Capture the cell that displays the provided text and extract its [x, y] central coordinate. 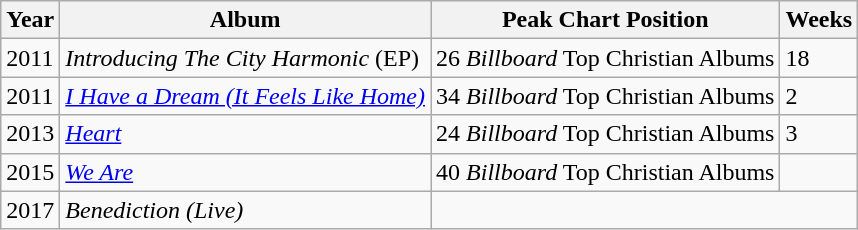
3 [819, 134]
18 [819, 58]
2013 [30, 134]
26 Billboard Top Christian Albums [606, 58]
I Have a Dream (It Feels Like Home) [246, 96]
Year [30, 20]
Benediction (Live) [246, 210]
2017 [30, 210]
Album [246, 20]
24 Billboard Top Christian Albums [606, 134]
2 [819, 96]
We Are [246, 172]
34 Billboard Top Christian Albums [606, 96]
Heart [246, 134]
Weeks [819, 20]
Introducing The City Harmonic (EP) [246, 58]
Peak Chart Position [606, 20]
2015 [30, 172]
40 Billboard Top Christian Albums [606, 172]
